Output the [x, y] coordinate of the center of the cell containing the given text.  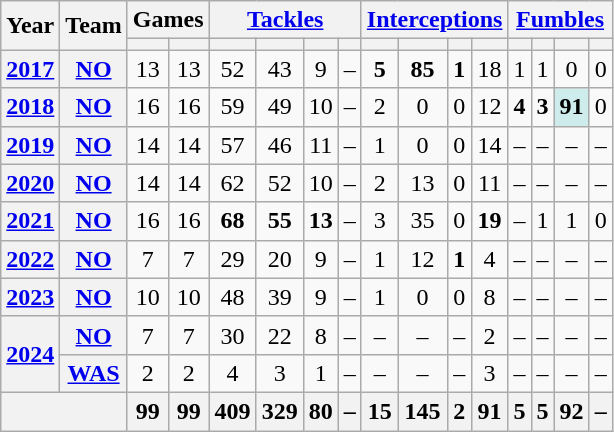
2023 [30, 297]
43 [280, 69]
18 [490, 69]
35 [422, 221]
2020 [30, 183]
15 [380, 411]
55 [280, 221]
Tackles [285, 20]
2022 [30, 259]
329 [280, 411]
WAS [94, 373]
Interceptions [434, 20]
2019 [30, 145]
46 [280, 145]
145 [422, 411]
57 [232, 145]
68 [232, 221]
19 [490, 221]
Team [94, 26]
49 [280, 107]
Year [30, 26]
2024 [30, 354]
Games [168, 20]
Fumbles [560, 20]
22 [280, 335]
80 [320, 411]
48 [232, 297]
62 [232, 183]
85 [422, 69]
30 [232, 335]
2021 [30, 221]
2018 [30, 107]
20 [280, 259]
409 [232, 411]
59 [232, 107]
39 [280, 297]
2017 [30, 69]
29 [232, 259]
92 [572, 411]
